Output the (x, y) coordinate of the center of the cell containing the given text.  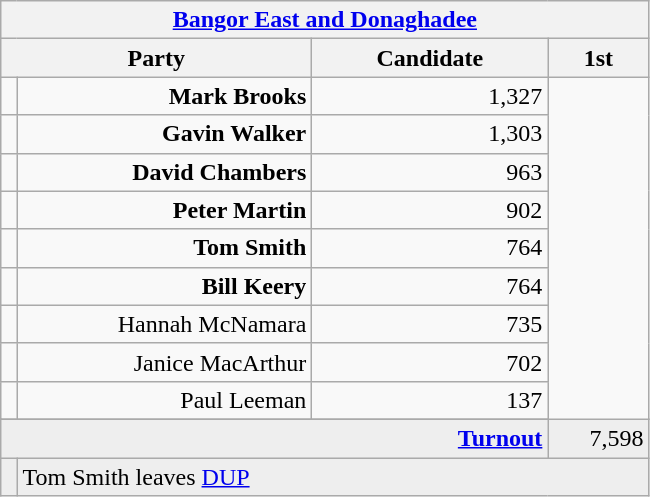
Peter Martin (164, 210)
137 (430, 400)
702 (430, 362)
Bill Keery (164, 286)
Gavin Walker (164, 134)
1,327 (430, 96)
Bangor East and Donaghadee (325, 20)
Turnout (274, 438)
Mark Brooks (164, 96)
902 (430, 210)
7,598 (598, 438)
Party (156, 58)
Tom Smith leaves DUP (333, 477)
963 (430, 172)
David Chambers (164, 172)
Janice MacArthur (164, 362)
Candidate (430, 58)
Tom Smith (164, 248)
735 (430, 324)
Paul Leeman (164, 400)
Hannah McNamara (164, 324)
1,303 (430, 134)
1st (598, 58)
